Locate the cell with the specified text and output its (X, Y) center coordinate. 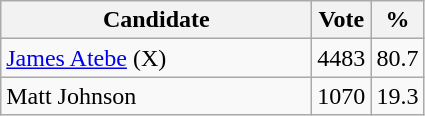
19.3 (398, 96)
1070 (342, 96)
Vote (342, 20)
% (398, 20)
Candidate (156, 20)
80.7 (398, 58)
Matt Johnson (156, 96)
James Atebe (X) (156, 58)
4483 (342, 58)
